Pinpoint the cell where the given text exists, returning its (x, y) midpoint coordinate. 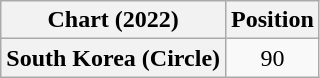
Position (273, 20)
90 (273, 58)
South Korea (Circle) (114, 58)
Chart (2022) (114, 20)
